Search for the cell housing the specified text and yield its [X, Y] center coordinate. 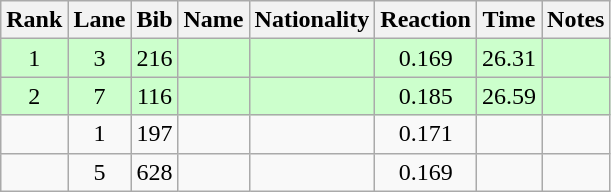
628 [154, 172]
Notes [576, 20]
5 [100, 172]
Bib [154, 20]
0.185 [426, 96]
197 [154, 134]
26.31 [510, 58]
3 [100, 58]
216 [154, 58]
Lane [100, 20]
Nationality [312, 20]
2 [34, 96]
Name [214, 20]
Time [510, 20]
26.59 [510, 96]
0.171 [426, 134]
Reaction [426, 20]
7 [100, 96]
Rank [34, 20]
116 [154, 96]
